Identify which cell holds the provided text, then report its [X, Y] central coordinate. 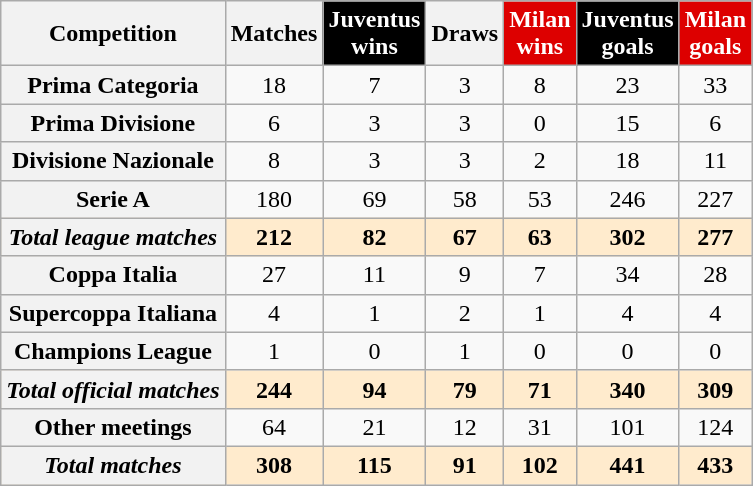
441 [628, 465]
Juventuswins [374, 34]
102 [540, 465]
124 [715, 427]
Competition [113, 34]
Matches [274, 34]
63 [540, 237]
23 [628, 85]
64 [274, 427]
Milangoals [715, 34]
27 [274, 275]
Supercoppa Italiana [113, 313]
180 [274, 199]
308 [274, 465]
340 [628, 389]
Serie A [113, 199]
115 [374, 465]
309 [715, 389]
79 [465, 389]
28 [715, 275]
246 [628, 199]
Draws [465, 34]
91 [465, 465]
Total matches [113, 465]
15 [628, 123]
9 [465, 275]
12 [465, 427]
212 [274, 237]
433 [715, 465]
53 [540, 199]
Coppa Italia [113, 275]
21 [374, 427]
244 [274, 389]
Total league matches [113, 237]
34 [628, 275]
Other meetings [113, 427]
71 [540, 389]
33 [715, 85]
82 [374, 237]
Divisione Nazionale [113, 161]
Prima Divisione [113, 123]
69 [374, 199]
67 [465, 237]
Prima Categoria [113, 85]
58 [465, 199]
302 [628, 237]
Milanwins [540, 34]
31 [540, 427]
Champions League [113, 351]
Total official matches [113, 389]
94 [374, 389]
Juventusgoals [628, 34]
277 [715, 237]
101 [628, 427]
227 [715, 199]
